For the text-containing cell, return its midpoint in [X, Y] coordinate format. 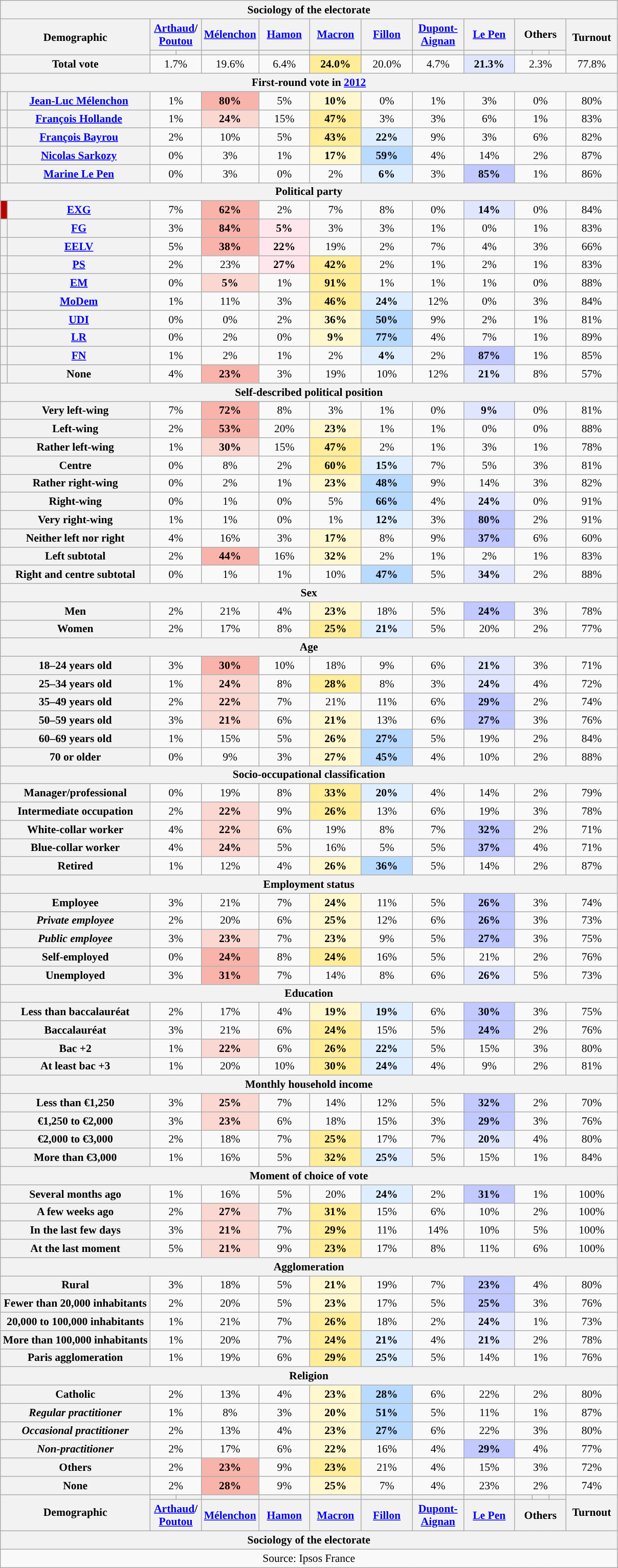
Several months ago [76, 1194]
EELV [79, 247]
Political party [309, 192]
EXG [79, 210]
48% [387, 483]
François Bayrou [79, 138]
Less than €1,250 [76, 1103]
Paris agglomeration [76, 1358]
MoDem [79, 301]
Private employee [76, 921]
1.7% [176, 64]
Intermediate occupation [76, 812]
35–49 years old [76, 702]
Rather right-wing [76, 483]
Right and centre subtotal [76, 575]
François Hollande [79, 119]
Age [309, 647]
45% [387, 757]
19.6% [230, 64]
Sex [309, 593]
First-round vote in 2012 [309, 83]
Total vote [76, 64]
At the last moment [76, 1249]
50% [387, 320]
LR [79, 338]
Centre [76, 465]
24.0% [336, 64]
Agglomeration [309, 1267]
38% [230, 247]
Bac +2 [76, 1048]
EM [79, 283]
Nicolas Sarkozy [79, 155]
42% [336, 265]
79% [591, 793]
4.7% [438, 64]
62% [230, 210]
Left-wing [76, 429]
46% [336, 301]
21.3% [489, 64]
Education [309, 994]
UDI [79, 320]
53% [230, 429]
89% [591, 338]
Source: Ipsos France [309, 1558]
70 or older [76, 757]
In the last few days [76, 1230]
Very right-wing [76, 520]
Unemployed [76, 975]
Occasional practitioner [76, 1431]
Manager/professional [76, 793]
51% [387, 1413]
44% [230, 556]
6.4% [284, 64]
Employee [76, 903]
Blue-collar worker [76, 848]
59% [387, 155]
43% [336, 138]
Rural [76, 1285]
Men [76, 611]
Self-described political position [309, 392]
Right-wing [76, 502]
At least bac +3 [76, 1066]
60–69 years old [76, 738]
57% [591, 374]
A few weeks ago [76, 1212]
€2,000 to €3,000 [76, 1139]
18–24 years old [76, 666]
Socio-occupational classification [309, 775]
More than 100,000 inhabitants [76, 1340]
Regular practitioner [76, 1413]
20.0% [387, 64]
Very left-wing [76, 411]
PS [79, 265]
2.3% [540, 64]
Women [76, 629]
34% [489, 575]
50–59 years old [76, 721]
€1,250 to €2,000 [76, 1121]
70% [591, 1103]
77.8% [591, 64]
Catholic [76, 1395]
Non-practitioner [76, 1449]
Religion [309, 1376]
Retired [76, 866]
Marine Le Pen [79, 174]
Baccalauréat [76, 1030]
FG [79, 229]
25–34 years old [76, 684]
Moment of choice of vote [309, 1176]
FN [79, 356]
White-collar worker [76, 830]
Neither left nor right [76, 538]
Self-employed [76, 957]
Employment status [309, 884]
Rather left-wing [76, 447]
Less than baccalauréat [76, 1012]
86% [591, 174]
Left subtotal [76, 556]
20,000 to 100,000 inhabitants [76, 1321]
33% [336, 793]
Monthly household income [309, 1085]
More than €3,000 [76, 1158]
Fewer than 20,000 inhabitants [76, 1304]
Jean-Luc Mélenchon [79, 101]
Public employee [76, 939]
